Return [X, Y] of the center of cell containing provided text 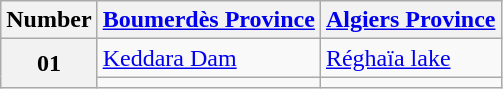
Algiers Province [410, 20]
Number [49, 20]
Réghaïa lake [410, 58]
Keddara Dam [208, 58]
Boumerdès Province [208, 20]
01 [49, 64]
